Return the (x, y) coordinate for the center point of the cell that contains the specified text.  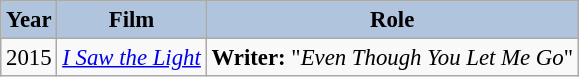
I Saw the Light (132, 58)
Role (392, 20)
Writer: "Even Though You Let Me Go" (392, 58)
2015 (29, 58)
Film (132, 20)
Year (29, 20)
